Extract the [X, Y] coordinate from the center of the cell holding the provided text.  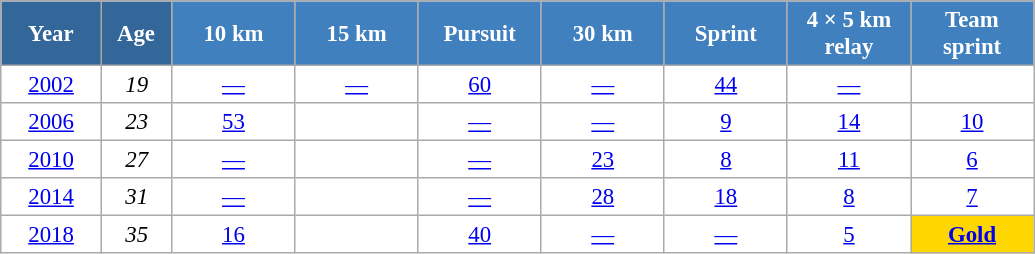
Age [136, 34]
7 [972, 197]
35 [136, 235]
30 km [602, 34]
16 [234, 235]
Gold [972, 235]
28 [602, 197]
31 [136, 197]
60 [480, 85]
10 [972, 122]
2018 [52, 235]
2002 [52, 85]
5 [848, 235]
Team sprint [972, 34]
44 [726, 85]
6 [972, 160]
18 [726, 197]
53 [234, 122]
Sprint [726, 34]
19 [136, 85]
9 [726, 122]
10 km [234, 34]
14 [848, 122]
4 × 5 km relay [848, 34]
Year [52, 34]
Pursuit [480, 34]
15 km [356, 34]
2006 [52, 122]
2014 [52, 197]
2010 [52, 160]
11 [848, 160]
27 [136, 160]
40 [480, 235]
